Determine the [x, y] coordinate at the center of the cell enclosing the given text.  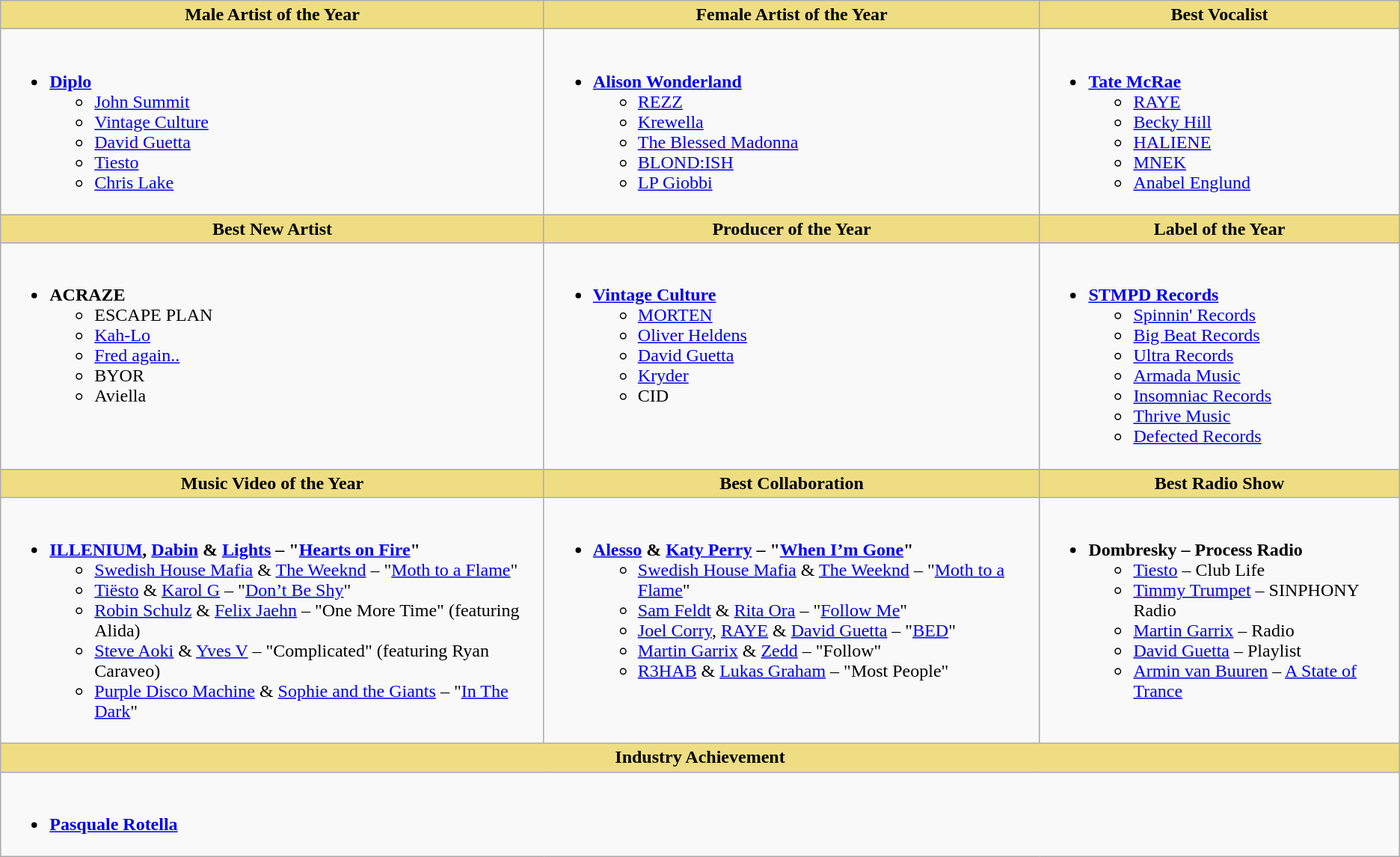
Industry Achievement [700, 758]
Pasquale Rotella [700, 814]
DiploJohn SummitVintage CultureDavid GuettaTiestoChris Lake [272, 122]
Label of the Year [1219, 229]
Tate McRaeRAYEBecky HillHALIENEMNEKAnabel Englund [1219, 122]
Female Artist of the Year [791, 15]
Music Video of the Year [272, 483]
Best Collaboration [791, 483]
Male Artist of the Year [272, 15]
Producer of the Year [791, 229]
Vintage CultureMORTENOliver HeldensDavid GuettaKryderCID [791, 356]
ACRAZEESCAPE PLANKah-LoFred again..BYORAviella [272, 356]
Best Vocalist [1219, 15]
Best New Artist [272, 229]
STMPD RecordsSpinnin' RecordsBig Beat RecordsUltra RecordsArmada MusicInsomniac RecordsThrive MusicDefected Records [1219, 356]
Best Radio Show [1219, 483]
Alison WonderlandREZZKrewellaThe Blessed MadonnaBLOND:ISHLP Giobbi [791, 122]
